Detect which cell encompasses the target text, then output its (x, y) center coordinate. 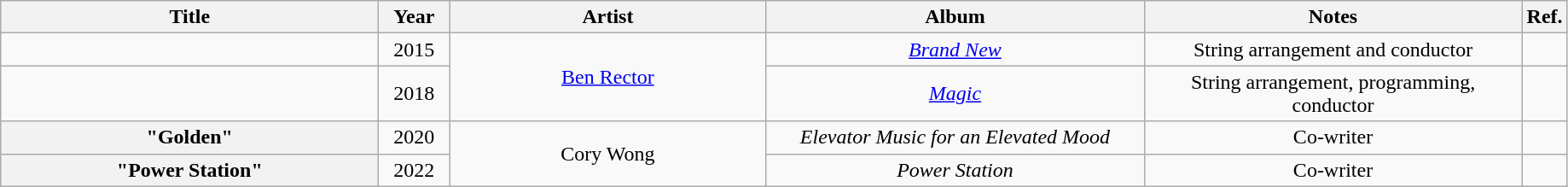
2022 (415, 170)
Cory Wong (607, 154)
Year (415, 17)
2018 (415, 94)
2020 (415, 137)
String arrangement, programming, conductor (1333, 94)
String arrangement and conductor (1333, 50)
2015 (415, 50)
Title (189, 17)
Power Station (955, 170)
Album (955, 17)
"Golden" (189, 137)
Ben Rector (607, 77)
Magic (955, 94)
Elevator Music for an Elevated Mood (955, 137)
Notes (1333, 17)
Ref. (1544, 17)
Brand New (955, 50)
Artist (607, 17)
"Power Station" (189, 170)
